Return (x, y) of the center of cell containing provided text 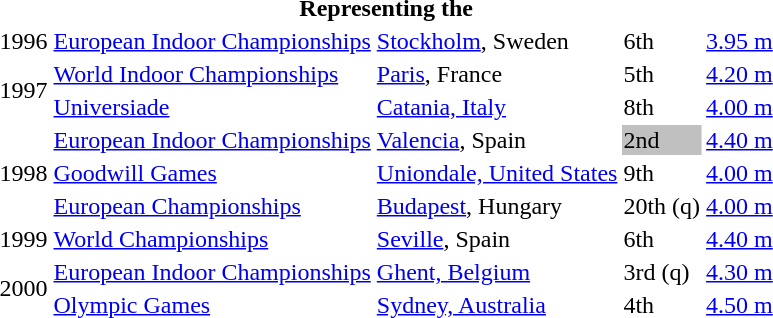
Stockholm, Sweden (497, 41)
Goodwill Games (212, 173)
World Championships (212, 239)
3rd (q) (662, 272)
Seville, Spain (497, 239)
Paris, France (497, 74)
Universiade (212, 107)
9th (662, 173)
Ghent, Belgium (497, 272)
World Indoor Championships (212, 74)
8th (662, 107)
Budapest, Hungary (497, 206)
Valencia, Spain (497, 140)
5th (662, 74)
European Championships (212, 206)
2nd (662, 140)
Uniondale, United States (497, 173)
Catania, Italy (497, 107)
20th (q) (662, 206)
